Provide the [X, Y] coordinate of the cell's center where the given text is located.  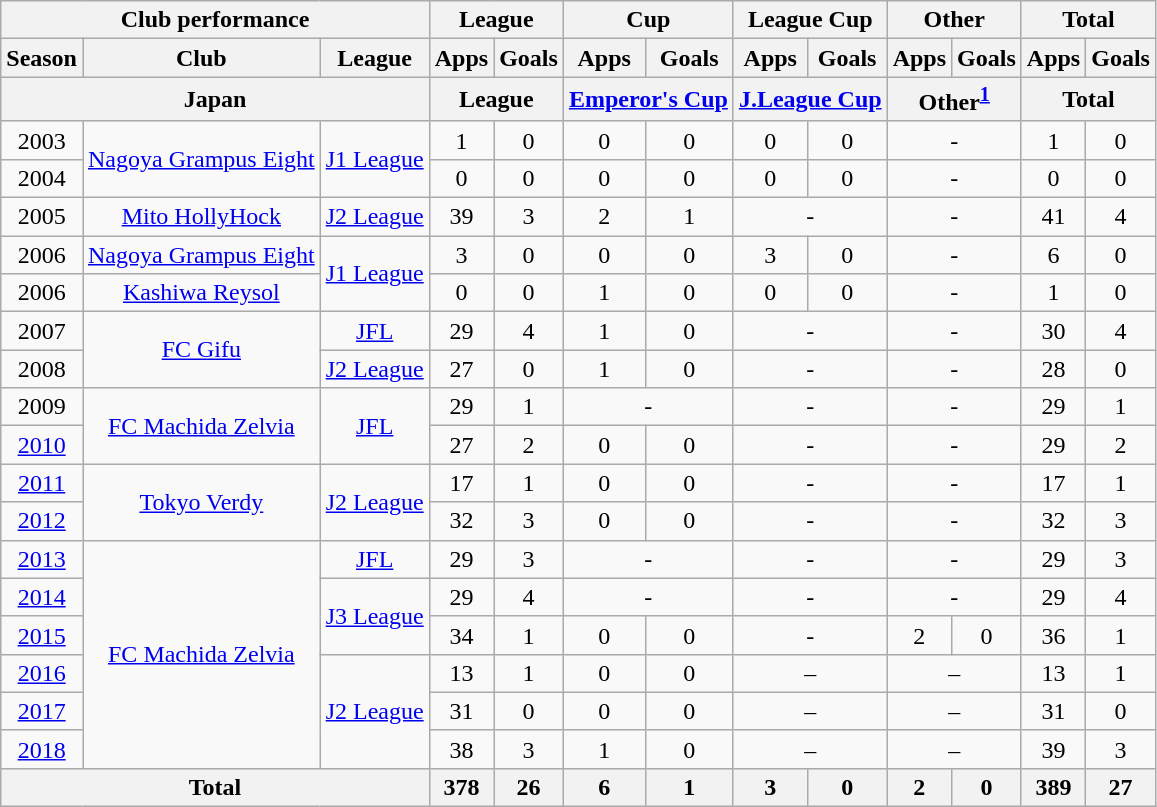
J.League Cup [810, 100]
Other1 [954, 100]
2008 [42, 369]
2014 [42, 597]
34 [461, 635]
2015 [42, 635]
26 [529, 787]
36 [1053, 635]
Japan [215, 100]
38 [461, 749]
Cup [648, 20]
2016 [42, 673]
2009 [42, 407]
League Cup [810, 20]
2004 [42, 178]
2005 [42, 217]
Tokyo Verdy [201, 502]
378 [461, 787]
Mito HollyHock [201, 217]
389 [1053, 787]
28 [1053, 369]
41 [1053, 217]
2017 [42, 711]
Club [201, 58]
FC Gifu [201, 350]
2007 [42, 331]
Emperor's Cup [648, 100]
J3 League [374, 616]
30 [1053, 331]
Season [42, 58]
Kashiwa Reysol [201, 293]
2013 [42, 559]
2012 [42, 521]
2018 [42, 749]
2011 [42, 483]
2003 [42, 140]
Club performance [215, 20]
2010 [42, 445]
Other [954, 20]
